From the cell containing the given text, extract its center point as (X, Y) coordinate. 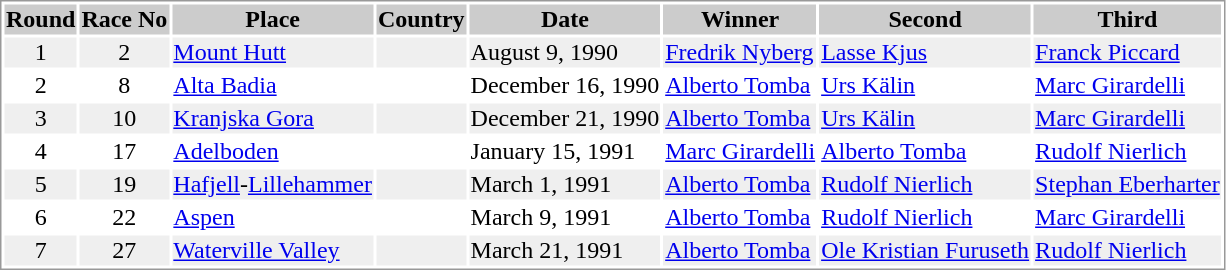
Stephan Eberharter (1128, 185)
Adelboden (273, 151)
Alta Badia (273, 85)
Lasse Kjus (926, 53)
March 21, 1991 (565, 251)
7 (40, 251)
5 (40, 185)
Franck Piccard (1128, 53)
19 (124, 185)
August 9, 1990 (565, 53)
22 (124, 217)
Second (926, 19)
Date (565, 19)
1 (40, 53)
4 (40, 151)
March 1, 1991 (565, 185)
March 9, 1991 (565, 217)
January 15, 1991 (565, 151)
Country (421, 19)
Mount Hutt (273, 53)
Winner (740, 19)
3 (40, 119)
Round (40, 19)
27 (124, 251)
10 (124, 119)
6 (40, 217)
Waterville Valley (273, 251)
Hafjell-Lillehammer (273, 185)
Place (273, 19)
Race No (124, 19)
Kranjska Gora (273, 119)
8 (124, 85)
Aspen (273, 217)
December 21, 1990 (565, 119)
Fredrik Nyberg (740, 53)
17 (124, 151)
Ole Kristian Furuseth (926, 251)
December 16, 1990 (565, 85)
Third (1128, 19)
